Find where the given text appears and provide that cell's center as [x, y] coordinate. 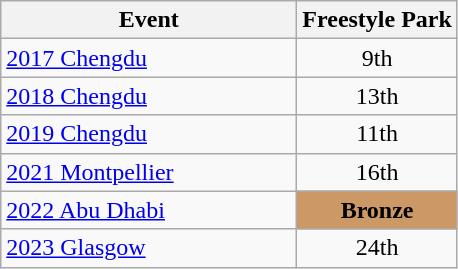
Bronze [378, 210]
11th [378, 134]
2023 Glasgow [149, 248]
24th [378, 248]
2019 Chengdu [149, 134]
2018 Chengdu [149, 96]
9th [378, 58]
16th [378, 172]
2017 Chengdu [149, 58]
13th [378, 96]
Event [149, 20]
Freestyle Park [378, 20]
2022 Abu Dhabi [149, 210]
2021 Montpellier [149, 172]
